Pinpoint the cell where the given text exists, returning its [X, Y] midpoint coordinate. 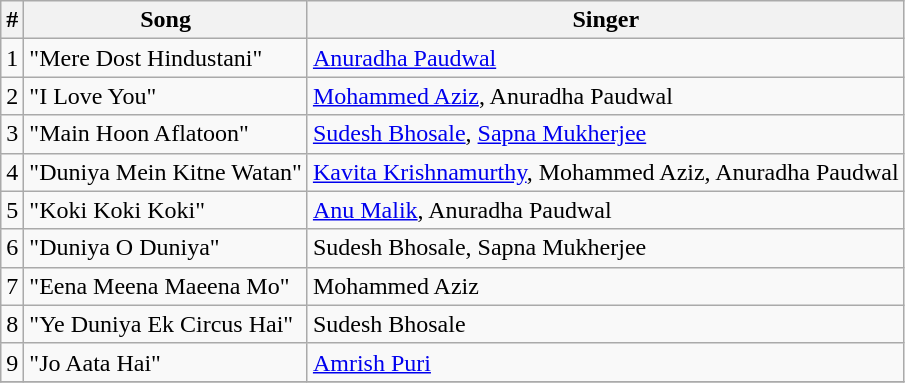
Amrish Puri [606, 362]
7 [12, 286]
9 [12, 362]
Song [166, 20]
"I Love You" [166, 96]
Sudesh Bhosale [606, 324]
"Main Hoon Aflatoon" [166, 134]
Anu Malik, Anuradha Paudwal [606, 210]
6 [12, 248]
"Mere Dost Hindustani" [166, 58]
1 [12, 58]
4 [12, 172]
"Eena Meena Maeena Mo" [166, 286]
5 [12, 210]
"Duniya Mein Kitne Watan" [166, 172]
"Duniya O Duniya" [166, 248]
Singer [606, 20]
"Ye Duniya Ek Circus Hai" [166, 324]
Mohammed Aziz [606, 286]
Kavita Krishnamurthy, Mohammed Aziz, Anuradha Paudwal [606, 172]
3 [12, 134]
Mohammed Aziz, Anuradha Paudwal [606, 96]
2 [12, 96]
8 [12, 324]
# [12, 20]
Anuradha Paudwal [606, 58]
"Jo Aata Hai" [166, 362]
"Koki Koki Koki" [166, 210]
